Extract the [X, Y] coordinate from the center of the cell holding the provided text.  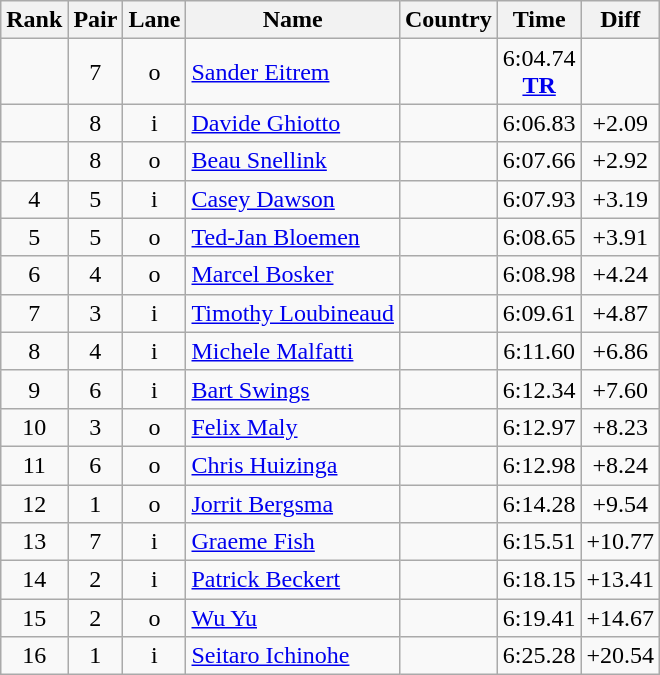
Davide Ghiotto [293, 123]
6:08.65 [539, 237]
Sander Eitrem [293, 72]
Seitaro Ichinohe [293, 656]
Lane [154, 20]
+2.92 [620, 161]
14 [34, 580]
6:19.41 [539, 618]
6:25.28 [539, 656]
+8.23 [620, 427]
6:07.66 [539, 161]
6:18.15 [539, 580]
6:04.74TR [539, 72]
6:12.34 [539, 389]
Beau Snellink [293, 161]
Ted-Jan Bloemen [293, 237]
+3.19 [620, 199]
Timothy Loubineaud [293, 313]
Diff [620, 20]
6:12.97 [539, 427]
Graeme Fish [293, 542]
10 [34, 427]
+20.54 [620, 656]
+3.91 [620, 237]
6:14.28 [539, 503]
6:15.51 [539, 542]
6:12.98 [539, 465]
+4.87 [620, 313]
6:09.61 [539, 313]
6:08.98 [539, 275]
Michele Malfatti [293, 351]
+6.86 [620, 351]
+14.67 [620, 618]
6:06.83 [539, 123]
13 [34, 542]
Country [448, 20]
16 [34, 656]
12 [34, 503]
Bart Swings [293, 389]
Time [539, 20]
11 [34, 465]
9 [34, 389]
+13.41 [620, 580]
Casey Dawson [293, 199]
+9.54 [620, 503]
6:07.93 [539, 199]
Name [293, 20]
Rank [34, 20]
+8.24 [620, 465]
Felix Maly [293, 427]
Marcel Bosker [293, 275]
+10.77 [620, 542]
15 [34, 618]
+4.24 [620, 275]
6:11.60 [539, 351]
+2.09 [620, 123]
Pair [96, 20]
Chris Huizinga [293, 465]
Wu Yu [293, 618]
Jorrit Bergsma [293, 503]
Patrick Beckert [293, 580]
+7.60 [620, 389]
